Determine the [X, Y] coordinate at the center of the cell enclosing the given text.  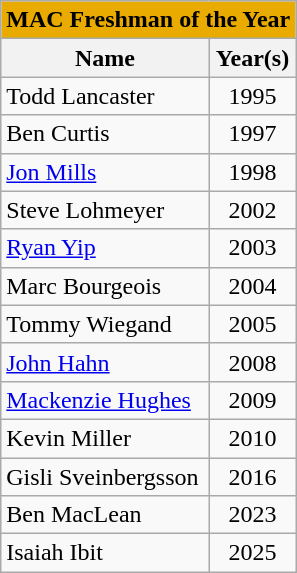
Steve Lohmeyer [105, 210]
1997 [252, 134]
2016 [252, 477]
1998 [252, 172]
2004 [252, 286]
Ben Curtis [105, 134]
2008 [252, 362]
Year(s) [252, 58]
Ben MacLean [105, 515]
2025 [252, 553]
Marc Bourgeois [105, 286]
John Hahn [105, 362]
2005 [252, 324]
Isaiah Ibit [105, 553]
2003 [252, 248]
MAC Freshman of the Year [148, 20]
Mackenzie Hughes [105, 400]
Jon Mills [105, 172]
Gisli Sveinbergsson [105, 477]
1995 [252, 96]
Ryan Yip [105, 248]
Tommy Wiegand [105, 324]
2010 [252, 438]
Name [105, 58]
2002 [252, 210]
Kevin Miller [105, 438]
2023 [252, 515]
2009 [252, 400]
Todd Lancaster [105, 96]
